From the cell containing the given text, extract its center point as [x, y] coordinate. 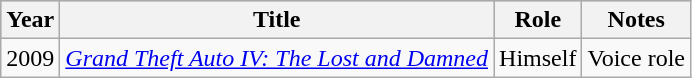
Himself [538, 58]
Notes [636, 20]
2009 [30, 58]
Grand Theft Auto IV: The Lost and Damned [277, 58]
Voice role [636, 58]
Title [277, 20]
Role [538, 20]
Year [30, 20]
